Determine the (x, y) coordinate at the center of the cell enclosing the given text.  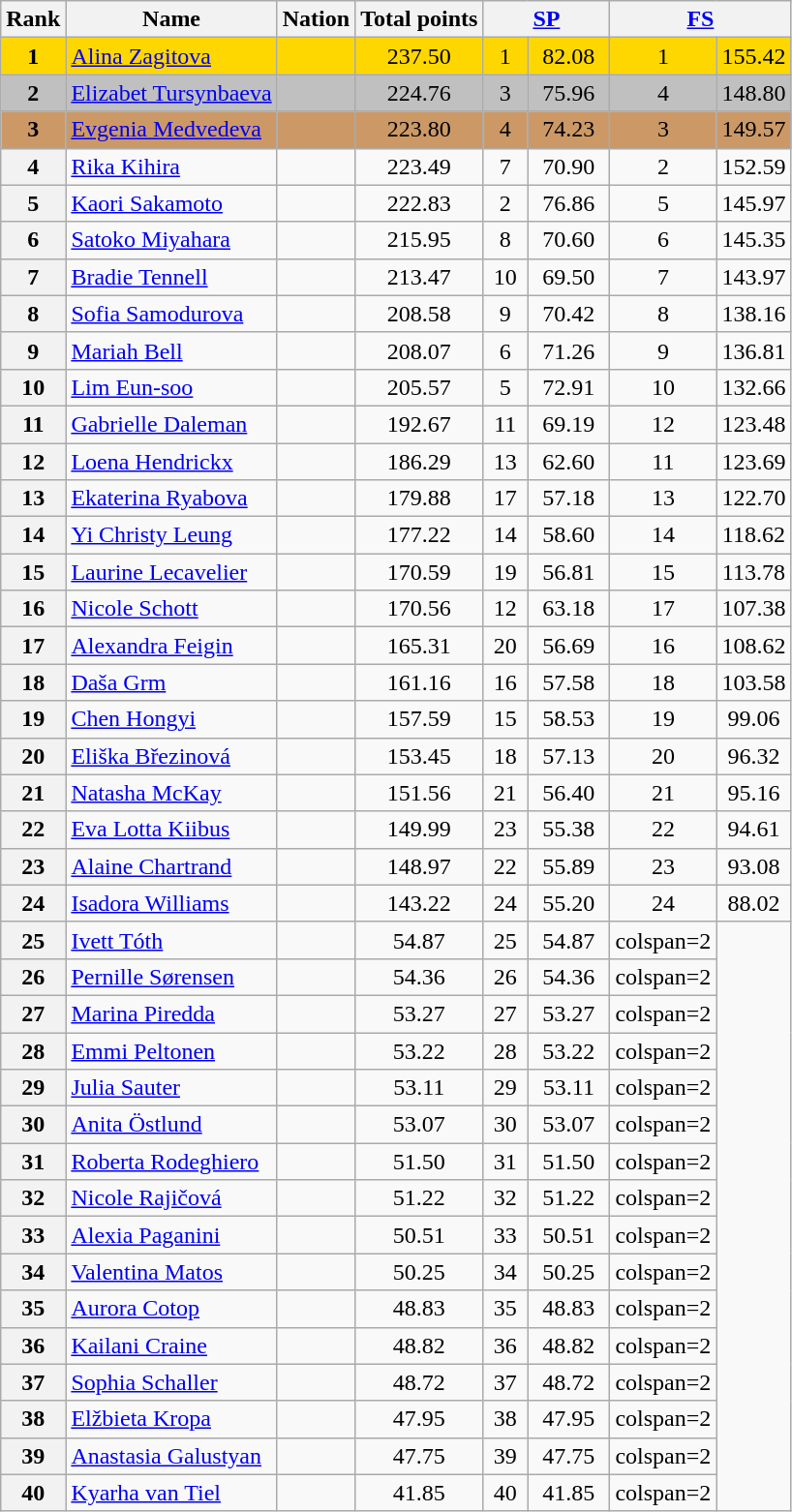
Alina Zagitova (171, 56)
132.66 (753, 387)
Nation (316, 19)
Lim Eun-soo (171, 387)
Nicole Schott (171, 609)
Anastasia Galustyan (171, 1456)
149.57 (753, 130)
Total points (419, 19)
74.23 (569, 130)
136.81 (753, 350)
208.07 (419, 350)
155.42 (753, 56)
56.40 (569, 793)
Anita Östlund (171, 1125)
Rank (33, 19)
Chen Hongyi (171, 719)
Marina Piredda (171, 1013)
99.06 (753, 719)
Loena Hendrickx (171, 462)
62.60 (569, 462)
215.95 (419, 240)
170.56 (419, 609)
Yi Christy Leung (171, 535)
223.49 (419, 166)
148.80 (753, 93)
55.20 (569, 903)
153.45 (419, 756)
Satoko Miyahara (171, 240)
Bradie Tennell (171, 277)
69.50 (569, 277)
96.32 (753, 756)
70.60 (569, 240)
Evgenia Medvedeva (171, 130)
Mariah Bell (171, 350)
Laurine Lecavelier (171, 572)
222.83 (419, 203)
55.38 (569, 830)
148.97 (419, 866)
Ivett Tóth (171, 940)
71.26 (569, 350)
223.80 (419, 130)
Julia Sauter (171, 1088)
Valentina Matos (171, 1272)
170.59 (419, 572)
179.88 (419, 499)
58.60 (569, 535)
143.22 (419, 903)
145.35 (753, 240)
Ekaterina Ryabova (171, 499)
208.58 (419, 314)
Roberta Rodeghiero (171, 1162)
143.97 (753, 277)
Daša Grm (171, 682)
113.78 (753, 572)
Gabrielle Daleman (171, 424)
145.97 (753, 203)
Sophia Schaller (171, 1382)
Alexia Paganini (171, 1235)
Rika Kihira (171, 166)
57.13 (569, 756)
Eliška Březinová (171, 756)
93.08 (753, 866)
75.96 (569, 93)
Kaori Sakamoto (171, 203)
Elžbieta Kropa (171, 1419)
Kailani Craine (171, 1346)
161.16 (419, 682)
224.76 (419, 93)
165.31 (419, 646)
57.58 (569, 682)
107.38 (753, 609)
58.53 (569, 719)
70.42 (569, 314)
70.90 (569, 166)
Emmi Peltonen (171, 1050)
138.16 (753, 314)
55.89 (569, 866)
69.19 (569, 424)
SP (546, 19)
149.99 (419, 830)
94.61 (753, 830)
57.18 (569, 499)
FS (701, 19)
Sofia Samodurova (171, 314)
72.91 (569, 387)
122.70 (753, 499)
95.16 (753, 793)
Pernille Sørensen (171, 977)
Natasha McKay (171, 793)
56.69 (569, 646)
88.02 (753, 903)
192.67 (419, 424)
186.29 (419, 462)
Eva Lotta Kiibus (171, 830)
103.58 (753, 682)
205.57 (419, 387)
Isadora Williams (171, 903)
108.62 (753, 646)
Name (171, 19)
157.59 (419, 719)
177.22 (419, 535)
152.59 (753, 166)
151.56 (419, 793)
Elizabet Tursynbaeva (171, 93)
118.62 (753, 535)
76.86 (569, 203)
237.50 (419, 56)
213.47 (419, 277)
56.81 (569, 572)
123.48 (753, 424)
123.69 (753, 462)
Nicole Rajičová (171, 1198)
Alaine Chartrand (171, 866)
Aurora Cotop (171, 1309)
82.08 (569, 56)
Alexandra Feigin (171, 646)
Kyarha van Tiel (171, 1493)
63.18 (569, 609)
